Pinpoint the cell where the given text exists, returning its (x, y) midpoint coordinate. 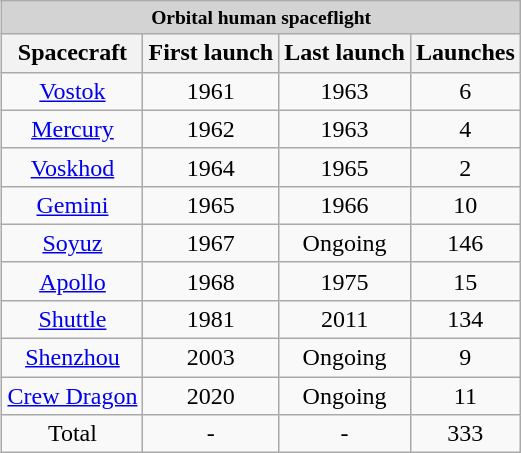
1966 (345, 205)
1981 (211, 319)
Shuttle (72, 319)
333 (465, 434)
1961 (211, 91)
Launches (465, 53)
2011 (345, 319)
Soyuz (72, 243)
1975 (345, 281)
1964 (211, 167)
2020 (211, 396)
11 (465, 396)
Apollo (72, 281)
Mercury (72, 129)
1962 (211, 129)
Total (72, 434)
1967 (211, 243)
2 (465, 167)
Orbital human spaceflight (261, 18)
146 (465, 243)
6 (465, 91)
Last launch (345, 53)
15 (465, 281)
134 (465, 319)
10 (465, 205)
1968 (211, 281)
4 (465, 129)
Voskhod (72, 167)
9 (465, 358)
2003 (211, 358)
Vostok (72, 91)
Crew Dragon (72, 396)
First launch (211, 53)
Spacecraft (72, 53)
Shenzhou (72, 358)
Gemini (72, 205)
